Output the (x, y) coordinate of the center of the cell containing the given text.  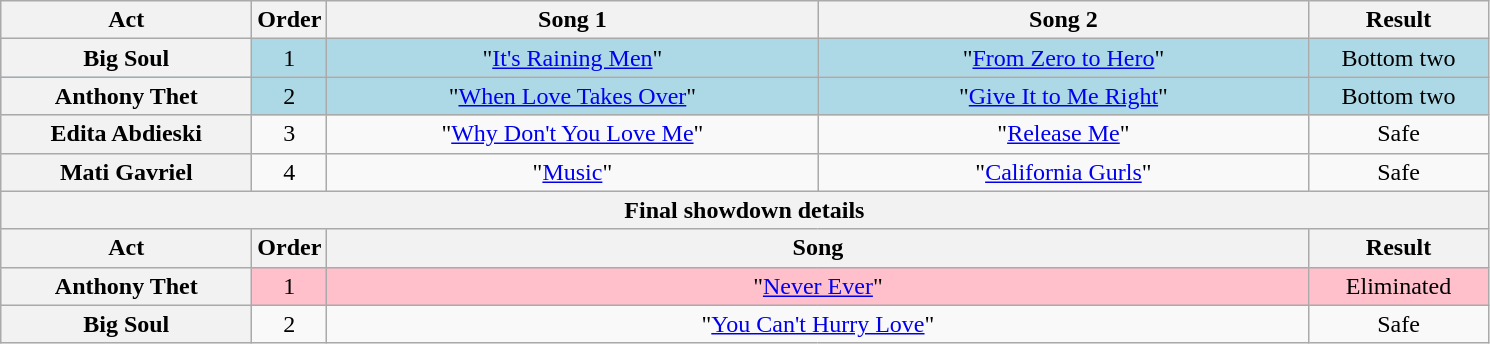
"From Zero to Hero" (1064, 58)
"Release Me" (1064, 134)
"Give It to Me Right" (1064, 96)
Song (818, 248)
"Never Ever" (818, 286)
Edita Abdieski (126, 134)
"It's Raining Men" (572, 58)
3 (290, 134)
Song 1 (572, 20)
Final showdown details (744, 210)
Eliminated (1398, 286)
"California Gurls" (1064, 172)
"When Love Takes Over" (572, 96)
"Music" (572, 172)
Song 2 (1064, 20)
"Why Don't You Love Me" (572, 134)
"You Can't Hurry Love" (818, 324)
Mati Gavriel (126, 172)
4 (290, 172)
